Provide the [x, y] coordinate of the cell's center where the given text is located.  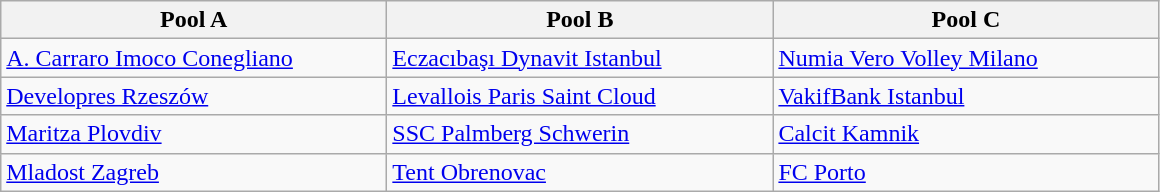
Calcit Kamnik [966, 134]
Mladost Zagreb [194, 172]
Pool C [966, 20]
Numia Vero Volley Milano [966, 58]
VakifBank Istanbul [966, 96]
Levallois Paris Saint Cloud [580, 96]
SSC Palmberg Schwerin [580, 134]
A. Carraro Imoco Conegliano [194, 58]
FC Porto [966, 172]
Pool A [194, 20]
Developres Rzeszów [194, 96]
Pool B [580, 20]
Eczacıbaşı Dynavit Istanbul [580, 58]
Maritza Plovdiv [194, 134]
Tent Obrenovac [580, 172]
